Return the [X, Y] coordinate for the center point of the cell that contains the specified text.  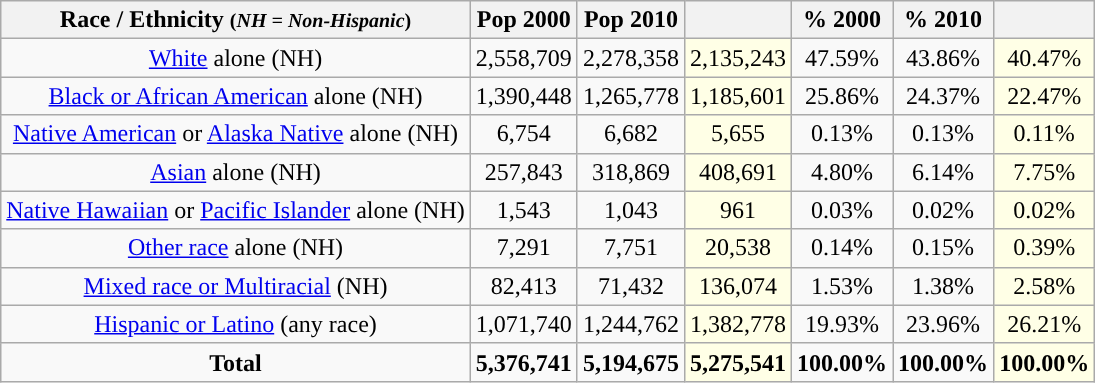
0.39% [1044, 248]
1.38% [944, 286]
Mixed race or Multiracial (NH) [236, 286]
257,843 [524, 172]
20,538 [738, 248]
0.15% [944, 248]
6,682 [630, 134]
Black or African American alone (NH) [236, 96]
19.93% [842, 324]
136,074 [738, 286]
% 2000 [842, 20]
1.53% [842, 286]
5,194,675 [630, 362]
23.96% [944, 324]
71,432 [630, 286]
Other race alone (NH) [236, 248]
Pop 2000 [524, 20]
408,691 [738, 172]
25.86% [842, 96]
Total [236, 362]
24.37% [944, 96]
5,275,541 [738, 362]
2,558,709 [524, 58]
43.86% [944, 58]
Asian alone (NH) [236, 172]
Hispanic or Latino (any race) [236, 324]
0.14% [842, 248]
1,382,778 [738, 324]
% 2010 [944, 20]
1,071,740 [524, 324]
7,291 [524, 248]
Pop 2010 [630, 20]
318,869 [630, 172]
1,185,601 [738, 96]
5,655 [738, 134]
47.59% [842, 58]
7,751 [630, 248]
1,390,448 [524, 96]
22.47% [1044, 96]
7.75% [1044, 172]
1,543 [524, 210]
2,135,243 [738, 58]
6,754 [524, 134]
Native American or Alaska Native alone (NH) [236, 134]
4.80% [842, 172]
Race / Ethnicity (NH = Non-Hispanic) [236, 20]
0.11% [1044, 134]
5,376,741 [524, 362]
40.47% [1044, 58]
0.03% [842, 210]
6.14% [944, 172]
2,278,358 [630, 58]
Native Hawaiian or Pacific Islander alone (NH) [236, 210]
26.21% [1044, 324]
1,244,762 [630, 324]
961 [738, 210]
White alone (NH) [236, 58]
1,265,778 [630, 96]
82,413 [524, 286]
1,043 [630, 210]
2.58% [1044, 286]
